Scan for the cell matching the given text and deliver its (X, Y) coordinate at center. 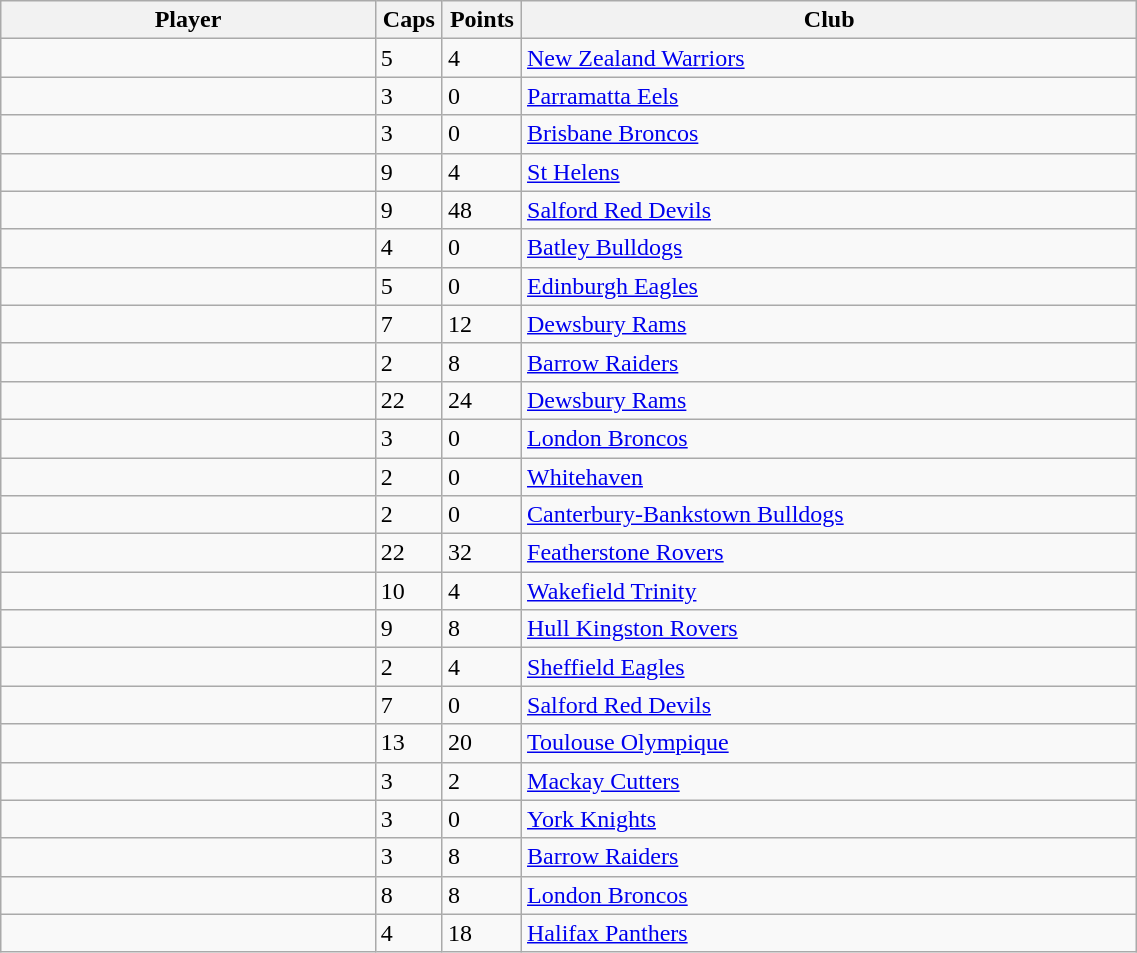
Caps (408, 20)
Canterbury-Bankstown Bulldogs (830, 515)
Edinburgh Eagles (830, 286)
Parramatta Eels (830, 96)
Toulouse Olympique (830, 743)
48 (482, 210)
Club (830, 20)
Featherstone Rovers (830, 553)
York Knights (830, 819)
13 (408, 743)
Player (188, 20)
20 (482, 743)
Brisbane Broncos (830, 134)
10 (408, 591)
Mackay Cutters (830, 781)
18 (482, 933)
12 (482, 324)
32 (482, 553)
New Zealand Warriors (830, 58)
Points (482, 20)
St Helens (830, 172)
Sheffield Eagles (830, 667)
Wakefield Trinity (830, 591)
Halifax Panthers (830, 933)
24 (482, 400)
Hull Kingston Rovers (830, 629)
Batley Bulldogs (830, 248)
Whitehaven (830, 477)
